Output the (x, y) coordinate of the center of the cell containing the given text.  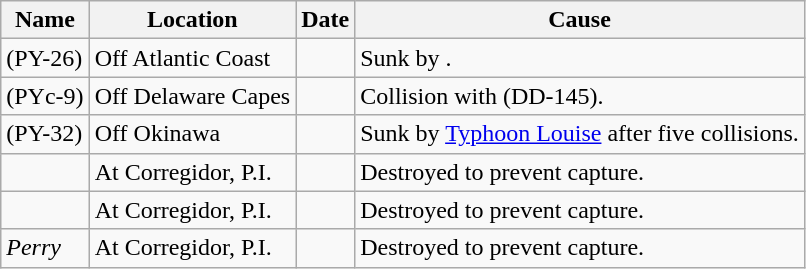
Sunk by . (580, 58)
Sunk by Typhoon Louise after five collisions. (580, 134)
(PY-32) (45, 134)
Date (326, 20)
(PYc-9) (45, 96)
Perry (45, 248)
Location (192, 20)
Collision with (DD-145). (580, 96)
Off Okinawa (192, 134)
Cause (580, 20)
(PY-26) (45, 58)
Off Delaware Capes (192, 96)
Name (45, 20)
Off Atlantic Coast (192, 58)
